Return [X, Y] of the center of cell containing provided text 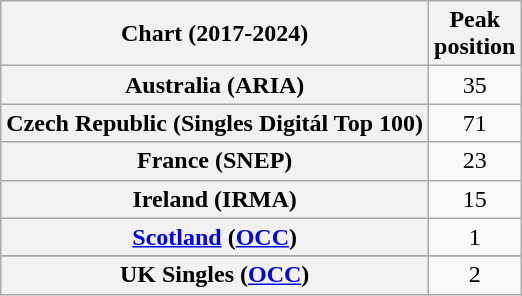
Peakposition [475, 34]
2 [475, 275]
Scotland (OCC) [215, 237]
1 [475, 237]
23 [475, 161]
Czech Republic (Singles Digitál Top 100) [215, 123]
Australia (ARIA) [215, 85]
35 [475, 85]
Chart (2017-2024) [215, 34]
Ireland (IRMA) [215, 199]
71 [475, 123]
UK Singles (OCC) [215, 275]
France (SNEP) [215, 161]
15 [475, 199]
